For the text-containing cell, return its midpoint in [X, Y] coordinate format. 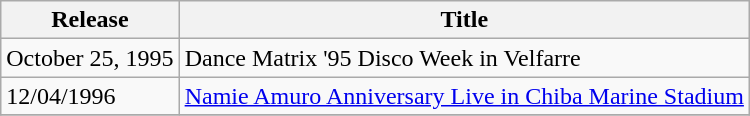
Dance Matrix '95 Disco Week in Velfarre [464, 58]
Title [464, 20]
Namie Amuro Anniversary Live in Chiba Marine Stadium [464, 96]
October 25, 1995 [90, 58]
Release [90, 20]
12/04/1996 [90, 96]
